Scan for the cell matching the given text and deliver its [x, y] coordinate at center. 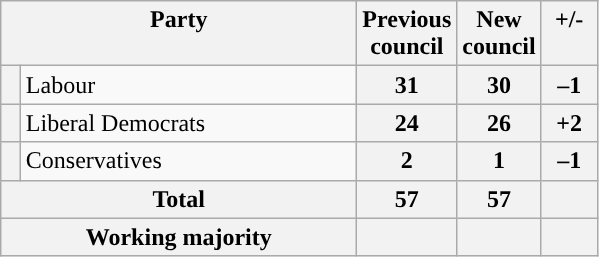
Total [179, 199]
+/- [569, 34]
Previous council [407, 34]
+2 [569, 123]
30 [499, 85]
Labour [188, 85]
1 [499, 161]
Working majority [179, 237]
26 [499, 123]
Conservatives [188, 161]
Liberal Democrats [188, 123]
31 [407, 85]
24 [407, 123]
2 [407, 161]
Party [179, 34]
New council [499, 34]
